Identify which cell holds the provided text, then report its (X, Y) central coordinate. 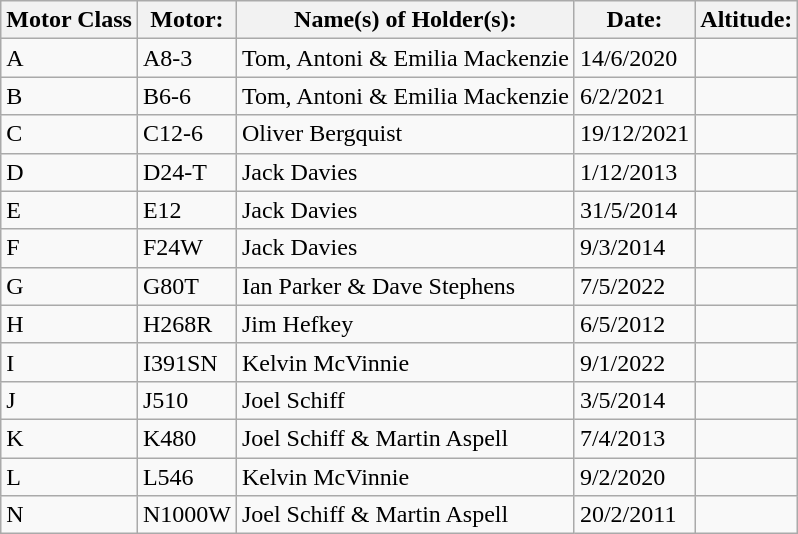
F24W (186, 248)
H268R (186, 324)
3/5/2014 (634, 400)
31/5/2014 (634, 210)
A (70, 58)
C12-6 (186, 134)
E12 (186, 210)
D (70, 172)
9/2/2020 (634, 477)
C (70, 134)
Date: (634, 20)
H (70, 324)
D24-T (186, 172)
B6-6 (186, 96)
A8-3 (186, 58)
Ian Parker & Dave Stephens (405, 286)
19/12/2021 (634, 134)
I (70, 362)
L546 (186, 477)
Altitude: (746, 20)
Oliver Bergquist (405, 134)
F (70, 248)
6/2/2021 (634, 96)
Jim Hefkey (405, 324)
G80T (186, 286)
7/4/2013 (634, 438)
Motor: (186, 20)
9/1/2022 (634, 362)
I391SN (186, 362)
J510 (186, 400)
9/3/2014 (634, 248)
N (70, 515)
20/2/2011 (634, 515)
E (70, 210)
K (70, 438)
N1000W (186, 515)
Motor Class (70, 20)
J (70, 400)
Name(s) of Holder(s): (405, 20)
B (70, 96)
1/12/2013 (634, 172)
G (70, 286)
6/5/2012 (634, 324)
7/5/2022 (634, 286)
K480 (186, 438)
Joel Schiff (405, 400)
L (70, 477)
14/6/2020 (634, 58)
